Provide the [X, Y] coordinate of the cell's center where the given text is located.  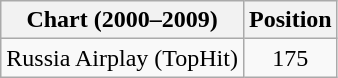
Position [290, 20]
175 [290, 58]
Chart (2000–2009) [122, 20]
Russia Airplay (TopHit) [122, 58]
